Return [x, y] of the center of cell containing provided text 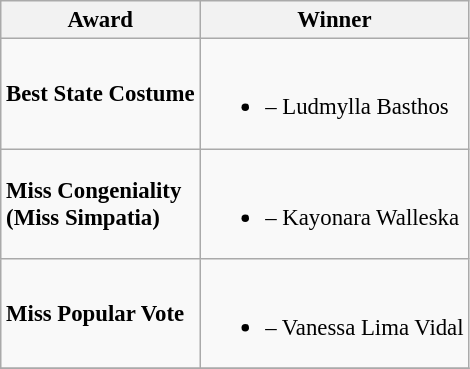
Miss Congeniality(Miss Simpatia) [100, 204]
Winner [334, 20]
Award [100, 20]
Best State Costume [100, 94]
– Kayonara Walleska [334, 204]
– Ludmylla Basthos [334, 94]
– Vanessa Lima Vidal [334, 314]
Miss Popular Vote [100, 314]
